Scan for the cell matching the given text and deliver its [X, Y] coordinate at center. 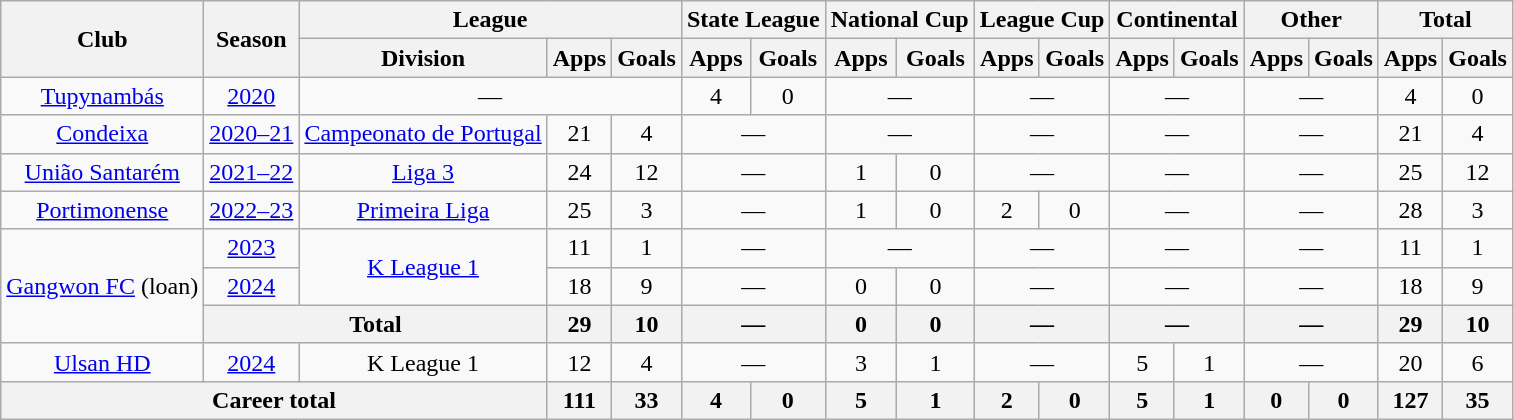
Continental [1177, 20]
Campeonato de Portugal [423, 134]
2020 [252, 96]
28 [1410, 210]
2022–23 [252, 210]
State League [753, 20]
National Cup [900, 20]
Club [102, 39]
6 [1478, 362]
Liga 3 [423, 172]
24 [579, 172]
20 [1410, 362]
Other [1311, 20]
2023 [252, 248]
Career total [274, 400]
Portimonense [102, 210]
Ulsan HD [102, 362]
33 [647, 400]
127 [1410, 400]
Division [423, 58]
Tupynambás [102, 96]
2020–21 [252, 134]
2021–22 [252, 172]
League Cup [1042, 20]
League [490, 20]
35 [1478, 400]
União Santarém [102, 172]
Condeixa [102, 134]
Season [252, 39]
Primeira Liga [423, 210]
111 [579, 400]
Gangwon FC (loan) [102, 286]
